Pinpoint the cell where the given text exists, returning its [x, y] midpoint coordinate. 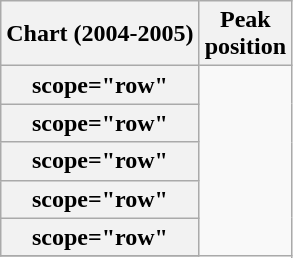
Chart (2004-2005) [100, 34]
Peakposition [245, 34]
